Pinpoint the cell where the given text exists, returning its (X, Y) midpoint coordinate. 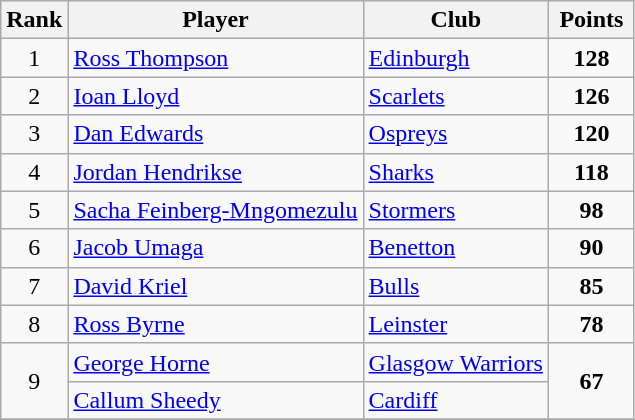
Points (591, 20)
78 (591, 324)
98 (591, 210)
85 (591, 286)
Ross Thompson (216, 58)
Rank (34, 20)
Sharks (456, 172)
Ross Byrne (216, 324)
90 (591, 248)
Benetton (456, 248)
Edinburgh (456, 58)
120 (591, 134)
Cardiff (456, 400)
Sacha Feinberg-Mngomezulu (216, 210)
Player (216, 20)
118 (591, 172)
Stormers (456, 210)
7 (34, 286)
Bulls (456, 286)
5 (34, 210)
1 (34, 58)
Jordan Hendrikse (216, 172)
Glasgow Warriors (456, 362)
8 (34, 324)
6 (34, 248)
2 (34, 96)
David Kriel (216, 286)
Club (456, 20)
3 (34, 134)
Dan Edwards (216, 134)
Ioan Lloyd (216, 96)
67 (591, 381)
Ospreys (456, 134)
Scarlets (456, 96)
Jacob Umaga (216, 248)
George Horne (216, 362)
126 (591, 96)
Callum Sheedy (216, 400)
128 (591, 58)
9 (34, 381)
Leinster (456, 324)
4 (34, 172)
